Search for the cell housing the specified text and yield its (X, Y) center coordinate. 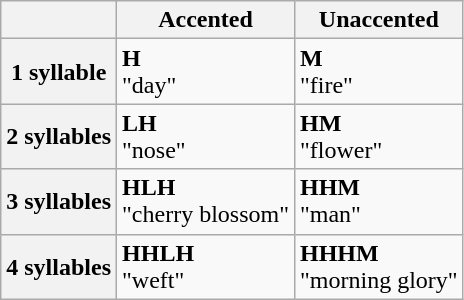
LH "nose" (206, 136)
HLH "cherry blossom" (206, 202)
3 syllables (59, 202)
2 syllables (59, 136)
HHHM "morning glory" (378, 266)
H "day" (206, 72)
Accented (206, 20)
4 syllables (59, 266)
HHLH "weft" (206, 266)
1 syllable (59, 72)
HHM "man" (378, 202)
HM "flower" (378, 136)
Unaccented (378, 20)
M "fire" (378, 72)
